Output the [x, y] coordinate of the center of the cell containing the given text.  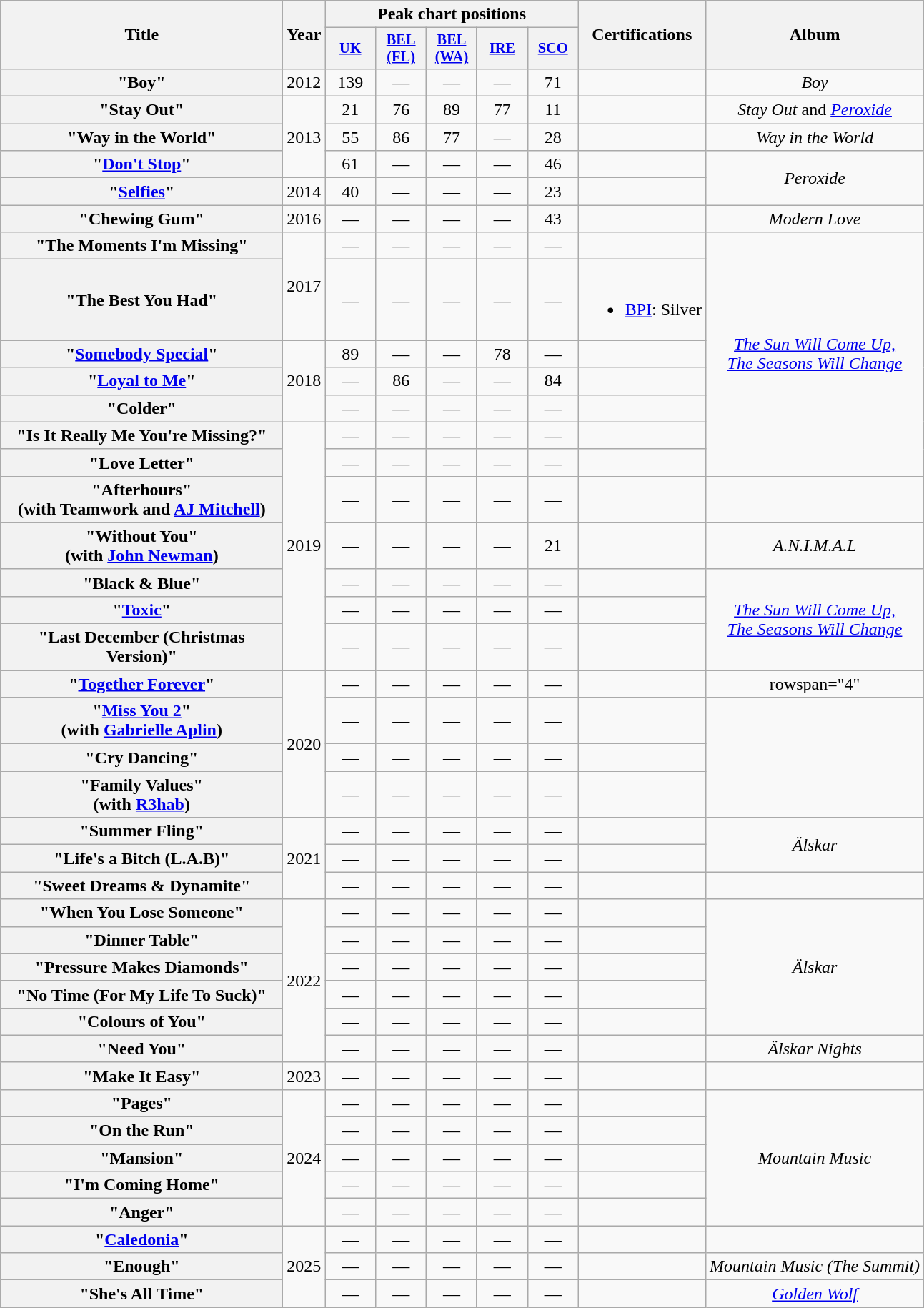
71 [553, 82]
Mountain Music (The Summit) [815, 1267]
SCO [553, 49]
"Family Values"(with R3hab) [141, 795]
"I'm Coming Home" [141, 1185]
"Stay Out" [141, 110]
"Love Letter" [141, 462]
BEL (FL) [402, 49]
"Pressure Makes Diamonds" [141, 967]
2016 [304, 219]
76 [402, 110]
"Somebody Special" [141, 354]
"Way in the World" [141, 137]
"Selfies" [141, 192]
Boy [815, 82]
"Anger" [141, 1212]
2018 [304, 381]
"Together Forever" [141, 684]
Album [815, 35]
Älskar Nights [815, 1049]
23 [553, 192]
2020 [304, 744]
"Loyal to Me" [141, 381]
"Life's a Bitch (L.A.B)" [141, 858]
BPI: Silver [642, 300]
Peroxide [815, 178]
"Without You"(with John Newman) [141, 546]
2022 [304, 981]
40 [350, 192]
139 [350, 82]
Title [141, 35]
"Need You" [141, 1049]
"No Time (For My Life To Suck)" [141, 994]
Way in the World [815, 137]
Modern Love [815, 219]
28 [553, 137]
Golden Wolf [815, 1294]
"Toxic" [141, 610]
"Summer Fling" [141, 831]
"Enough" [141, 1267]
"Make It Easy" [141, 1076]
rowspan="4" [815, 684]
"Cry Dancing" [141, 758]
2017 [304, 286]
Peak chart positions [452, 14]
Mountain Music [815, 1157]
11 [553, 110]
"Chewing Gum" [141, 219]
84 [553, 381]
IRE [502, 49]
"When You Lose Someone" [141, 913]
"Miss You 2"(with Gabrielle Aplin) [141, 720]
BEL (WA) [452, 49]
Stay Out and Peroxide [815, 110]
"Dinner Table" [141, 940]
2019 [304, 546]
2021 [304, 858]
"Black & Blue" [141, 583]
"Pages" [141, 1103]
2024 [304, 1157]
"Is It Really Me You're Missing?" [141, 435]
"The Moments I'm Missing" [141, 246]
46 [553, 164]
UK [350, 49]
55 [350, 137]
2014 [304, 192]
"The Best You Had" [141, 300]
Certifications [642, 35]
"She's All Time" [141, 1294]
2023 [304, 1076]
"Sweet Dreams & Dynamite" [141, 886]
78 [502, 354]
2013 [304, 137]
Year [304, 35]
"Last December (Christmas Version)" [141, 648]
2025 [304, 1267]
A.N.I.M.A.L [815, 546]
"Colder" [141, 408]
"Boy" [141, 82]
"Afterhours"(with Teamwork and AJ Mitchell) [141, 499]
"Mansion" [141, 1158]
2012 [304, 82]
"Caledonia" [141, 1239]
"Colours of You" [141, 1021]
"On the Run" [141, 1131]
61 [350, 164]
"Don't Stop" [141, 164]
43 [553, 219]
